From the cell containing the given text, extract its center point as [x, y] coordinate. 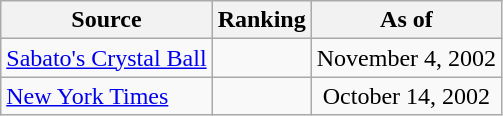
October 14, 2002 [406, 96]
Ranking [262, 20]
Source [106, 20]
November 4, 2002 [406, 58]
New York Times [106, 96]
As of [406, 20]
Sabato's Crystal Ball [106, 58]
